Extract the [x, y] coordinate from the center of the cell holding the provided text.  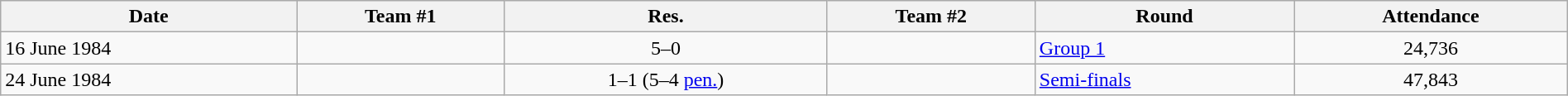
47,843 [1431, 79]
24,736 [1431, 48]
Res. [667, 17]
24 June 1984 [149, 79]
Semi-finals [1164, 79]
1–1 (5–4 pen.) [667, 79]
Team #1 [400, 17]
Attendance [1431, 17]
Round [1164, 17]
Group 1 [1164, 48]
Date [149, 17]
Team #2 [931, 17]
5–0 [667, 48]
16 June 1984 [149, 48]
